Detect which cell encompasses the target text, then output its (x, y) center coordinate. 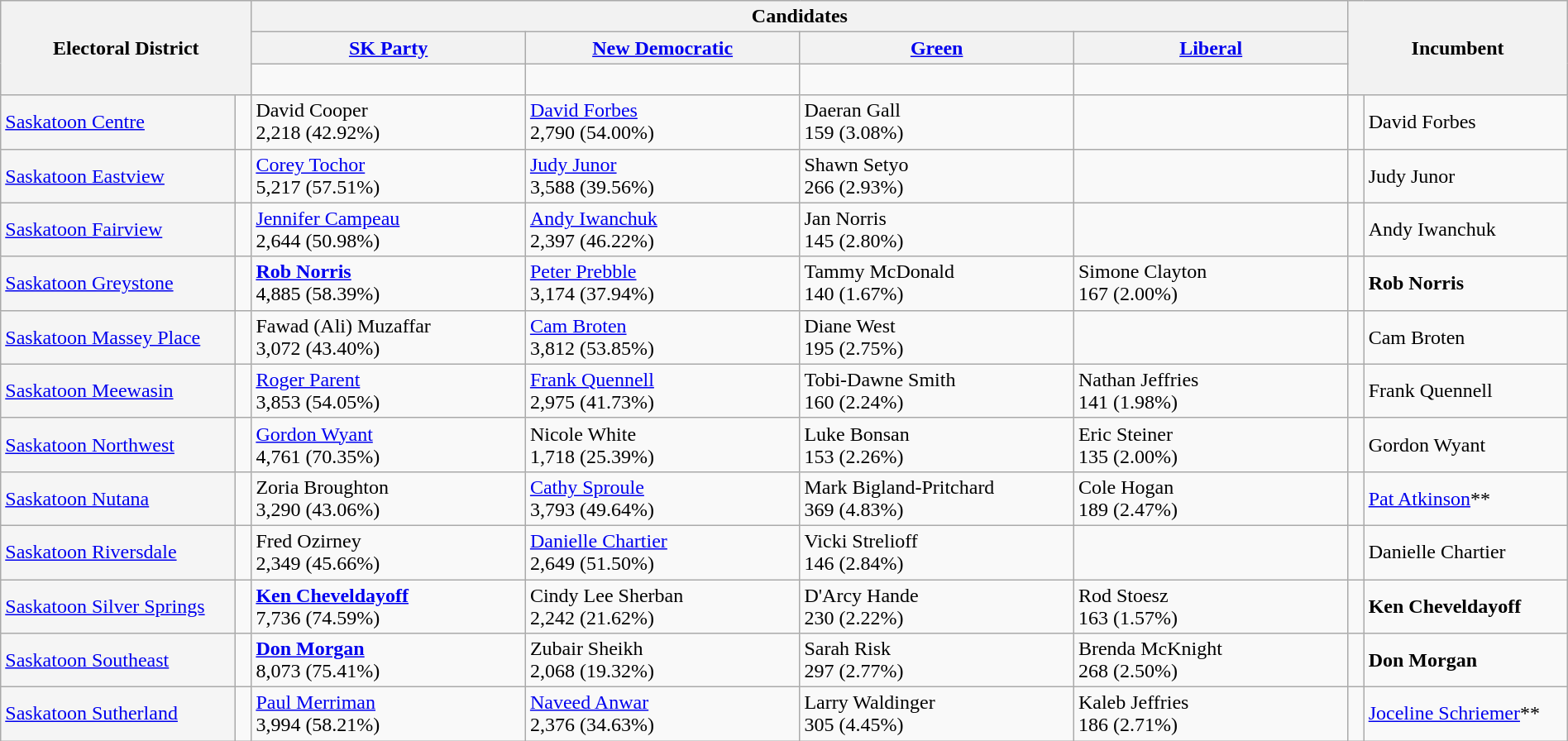
Ken Cheveldayoff7,736 (74.59%) (389, 605)
Saskatoon Meewasin (118, 390)
Zubair Sheikh 2,068 (19.32%) (662, 660)
Nicole White 1,718 (25.39%) (662, 445)
Saskatoon Southeast (118, 660)
Rod Stoesz 163 (1.57%) (1211, 605)
Jan Norris 145 (2.80%) (937, 230)
Andy Iwanchuk 2,397 (46.22%) (662, 230)
D'Arcy Hande 230 (2.22%) (937, 605)
Fawad (Ali) Muzaffar 3,072 (43.40%) (389, 337)
Danielle Chartier2,649 (51.50%) (662, 552)
Danielle Chartier (1465, 552)
Cam Broten 3,812 (53.85%) (662, 337)
Cole Hogan 189 (2.47%) (1211, 498)
Nathan Jeffries 141 (1.98%) (1211, 390)
Electoral District (126, 48)
Naveed Anwar 2,376 (34.63%) (662, 715)
Frank Quennell (1465, 390)
SK Party (389, 48)
Paul Merriman 3,994 (58.21%) (389, 715)
New Democratic (662, 48)
Jennifer Campeau 2,644 (50.98%) (389, 230)
Peter Prebble 3,174 (37.94%) (662, 283)
Saskatoon Fairview (118, 230)
Tammy McDonald 140 (1.67%) (937, 283)
Judy Junor 3,588 (39.56%) (662, 175)
Gordon Wyant (1465, 445)
Saskatoon Northwest (118, 445)
Saskatoon Nutana (118, 498)
Roger Parent 3,853 (54.05%) (389, 390)
Diane West 195 (2.75%) (937, 337)
Sarah Risk 297 (2.77%) (937, 660)
Saskatoon Centre (118, 122)
Pat Atkinson** (1465, 498)
Corey Tochor 5,217 (57.51%) (389, 175)
Andy Iwanchuk (1465, 230)
Vicki Strelioff 146 (2.84%) (937, 552)
David Cooper 2,218 (42.92%) (389, 122)
Simone Clayton 167 (2.00%) (1211, 283)
Liberal (1211, 48)
Incumbent (1457, 48)
David Forbes (1465, 122)
Saskatoon Sutherland (118, 715)
Saskatoon Greystone (118, 283)
David Forbes 2,790 (54.00%) (662, 122)
Saskatoon Riversdale (118, 552)
Gordon Wyant 4,761 (70.35%) (389, 445)
Saskatoon Eastview (118, 175)
Kaleb Jeffries 186 (2.71%) (1211, 715)
Mark Bigland-Pritchard 369 (4.83%) (937, 498)
Judy Junor (1465, 175)
Candidates (800, 17)
Joceline Schriemer** (1465, 715)
Eric Steiner 135 (2.00%) (1211, 445)
Luke Bonsan 153 (2.26%) (937, 445)
Shawn Setyo 266 (2.93%) (937, 175)
Saskatoon Massey Place (118, 337)
Brenda McKnight 268 (2.50%) (1211, 660)
Ken Cheveldayoff (1465, 605)
Frank Quennell 2,975 (41.73%) (662, 390)
Saskatoon Silver Springs (118, 605)
Zoria Broughton 3,290 (43.06%) (389, 498)
Don Morgan 8,073 (75.41%) (389, 660)
Tobi-Dawne Smith 160 (2.24%) (937, 390)
Rob Norris (1465, 283)
Cindy Lee Sherban 2,242 (21.62%) (662, 605)
Rob Norris 4,885 (58.39%) (389, 283)
Cathy Sproule 3,793 (49.64%) (662, 498)
Fred Ozirney 2,349 (45.66%) (389, 552)
Don Morgan (1465, 660)
Green (937, 48)
Cam Broten (1465, 337)
Larry Waldinger 305 (4.45%) (937, 715)
Daeran Gall 159 (3.08%) (937, 122)
